Scan for the cell matching the given text and deliver its [x, y] coordinate at center. 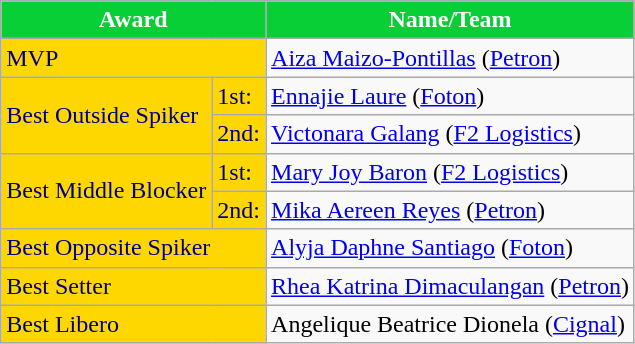
Mary Joy Baron (F2 Logistics) [450, 172]
Ennajie Laure (Foton) [450, 96]
Victonara Galang (F2 Logistics) [450, 134]
Alyja Daphne Santiago (Foton) [450, 248]
Angelique Beatrice Dionela (Cignal) [450, 324]
Best Outside Spiker [106, 115]
Award [134, 20]
Best Libero [134, 324]
Rhea Katrina Dimaculangan (Petron) [450, 286]
Best Opposite Spiker [134, 248]
Best Middle Blocker [106, 191]
Name/Team [450, 20]
MVP [134, 58]
Aiza Maizo-Pontillas (Petron) [450, 58]
Mika Aereen Reyes (Petron) [450, 210]
Best Setter [134, 286]
